From the cell containing the given text, extract its center point as (x, y) coordinate. 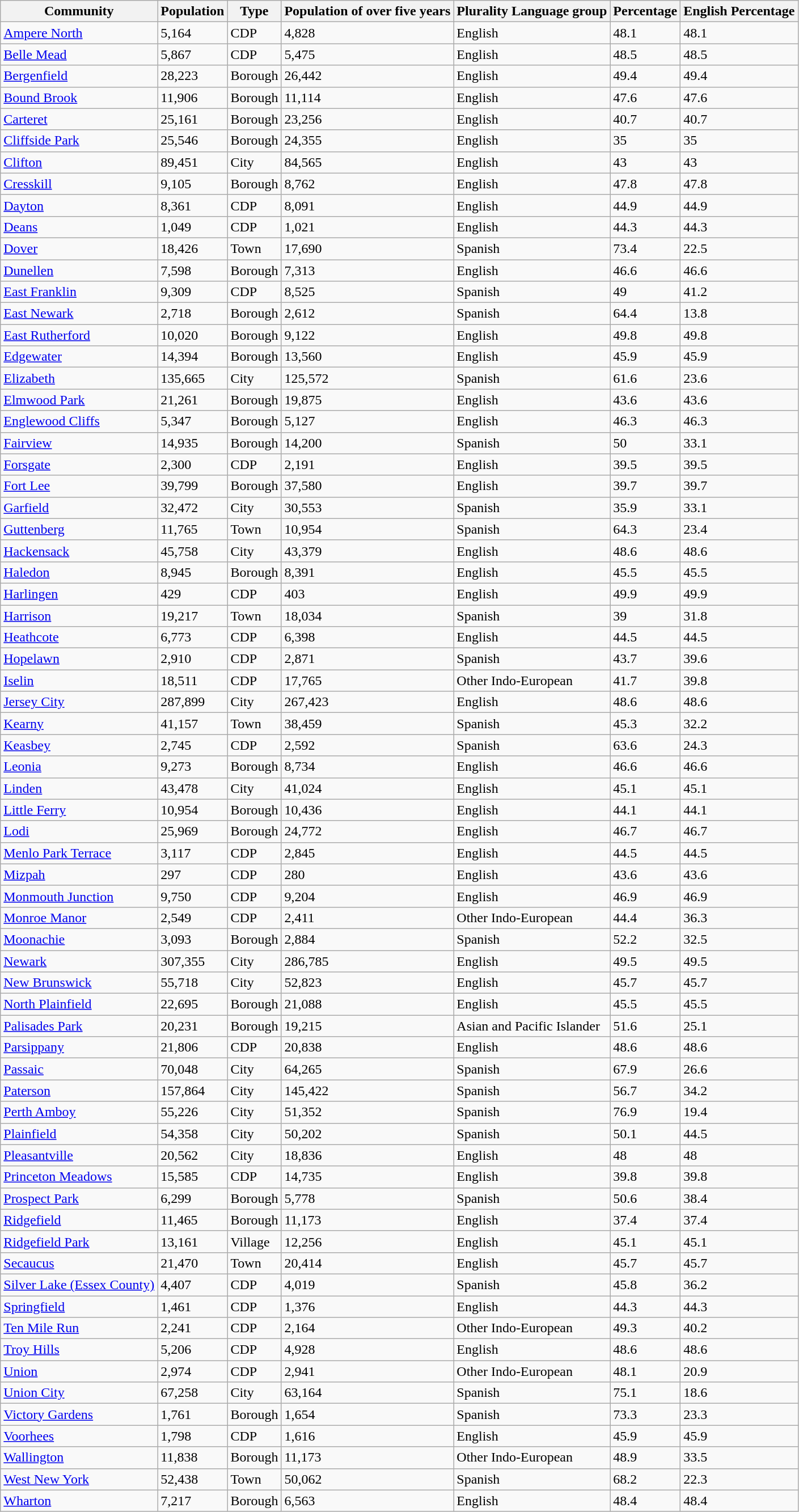
23.6 (739, 378)
Parsippany (79, 1048)
24,772 (367, 831)
2,941 (367, 1371)
17,690 (367, 248)
Monmouth Junction (79, 896)
286,785 (367, 961)
Haledon (79, 572)
13,560 (367, 357)
Lodi (79, 831)
11,906 (193, 98)
84,565 (367, 162)
73.3 (645, 1414)
50.6 (645, 1198)
Cresskill (79, 184)
8,525 (367, 292)
19.4 (739, 1112)
Wharton (79, 1501)
31.8 (739, 615)
70,048 (193, 1069)
28,223 (193, 76)
52.2 (645, 939)
7,217 (193, 1501)
43,379 (367, 551)
9,750 (193, 896)
19,875 (367, 400)
9,273 (193, 767)
40.2 (739, 1328)
Newark (79, 961)
8,945 (193, 572)
Ridgefield (79, 1220)
38,459 (367, 724)
51.6 (645, 1026)
2,745 (193, 745)
44.4 (645, 918)
Hopelawn (79, 659)
Jersey City (79, 702)
25.1 (739, 1026)
7,313 (367, 271)
21,088 (367, 1004)
13,161 (193, 1241)
135,665 (193, 378)
18,511 (193, 681)
48.9 (645, 1458)
18,836 (367, 1155)
Passaic (79, 1069)
2,845 (367, 853)
Moonachie (79, 939)
32.2 (739, 724)
45.8 (645, 1285)
Dayton (79, 205)
Elizabeth (79, 378)
21,806 (193, 1048)
11,838 (193, 1458)
54,358 (193, 1134)
18,426 (193, 248)
25,161 (193, 119)
11,465 (193, 1220)
15,585 (193, 1177)
Pleasantville (79, 1155)
267,423 (367, 702)
30,553 (367, 508)
8,391 (367, 572)
6,299 (193, 1198)
9,309 (193, 292)
18,034 (367, 615)
Monroe Manor (79, 918)
Fairview (79, 443)
Wallington (79, 1458)
9,204 (367, 896)
26,442 (367, 76)
12,256 (367, 1241)
East Newark (79, 314)
64.3 (645, 529)
Heathcote (79, 637)
35.9 (645, 508)
307,355 (193, 961)
2,191 (367, 464)
2,612 (367, 314)
63,164 (367, 1393)
Palisades Park (79, 1026)
5,778 (367, 1198)
2,718 (193, 314)
52,823 (367, 983)
32.5 (739, 939)
Little Ferry (79, 810)
Menlo Park Terrace (79, 853)
55,226 (193, 1112)
Deans (79, 227)
20,231 (193, 1026)
64.4 (645, 314)
Silver Lake (Essex County) (79, 1285)
14,200 (367, 443)
8,734 (367, 767)
145,422 (367, 1091)
49.3 (645, 1328)
Harrison (79, 615)
Village (254, 1241)
63.6 (645, 745)
41,024 (367, 788)
Guttenberg (79, 529)
6,398 (367, 637)
Belle Mead (79, 54)
5,867 (193, 54)
Union City (79, 1393)
Ampere North (79, 33)
5,164 (193, 33)
Dunellen (79, 271)
33.5 (739, 1458)
Perth Amboy (79, 1112)
Forsgate (79, 464)
13.8 (739, 314)
2,241 (193, 1328)
6,773 (193, 637)
1,761 (193, 1414)
1,021 (367, 227)
24.3 (739, 745)
18.6 (739, 1393)
68.2 (645, 1479)
8,361 (193, 205)
19,215 (367, 1026)
Troy Hills (79, 1350)
Linden (79, 788)
Voorhees (79, 1436)
1,376 (367, 1306)
1,461 (193, 1306)
Edgewater (79, 357)
11,114 (367, 98)
2,411 (367, 918)
New Brunswick (79, 983)
4,407 (193, 1285)
Dover (79, 248)
38.4 (739, 1198)
20,414 (367, 1263)
Prospect Park (79, 1198)
Union (79, 1371)
Type (254, 11)
Percentage (645, 11)
56.7 (645, 1091)
2,300 (193, 464)
Victory Gardens (79, 1414)
2,910 (193, 659)
73.4 (645, 248)
50.1 (645, 1134)
43,478 (193, 788)
22.5 (739, 248)
157,864 (193, 1091)
64,265 (367, 1069)
4,019 (367, 1285)
Clifton (79, 162)
67.9 (645, 1069)
Harlingen (79, 594)
9,105 (193, 184)
51,352 (367, 1112)
10,020 (193, 335)
English Percentage (739, 11)
3,093 (193, 939)
1,798 (193, 1436)
21,470 (193, 1263)
34.2 (739, 1091)
25,546 (193, 141)
West New York (79, 1479)
23,256 (367, 119)
1,049 (193, 227)
2,164 (367, 1328)
39 (645, 615)
23.4 (739, 529)
Garfield (79, 508)
67,258 (193, 1393)
2,974 (193, 1371)
25,969 (193, 831)
4,928 (367, 1350)
19,217 (193, 615)
403 (367, 594)
5,347 (193, 421)
9,122 (367, 335)
10,436 (367, 810)
4,828 (367, 33)
Hackensack (79, 551)
23.3 (739, 1414)
Population of over five years (367, 11)
36.3 (739, 918)
41.2 (739, 292)
49 (645, 292)
North Plainfield (79, 1004)
39.6 (739, 659)
41.7 (645, 681)
Asian and Pacific Islander (532, 1026)
1,654 (367, 1414)
287,899 (193, 702)
14,935 (193, 443)
Plainfield (79, 1134)
Ridgefield Park (79, 1241)
297 (193, 875)
39,799 (193, 486)
37,580 (367, 486)
Cliffside Park (79, 141)
41,157 (193, 724)
45.3 (645, 724)
61.6 (645, 378)
Community (79, 11)
5,206 (193, 1350)
26.6 (739, 1069)
Keasbey (79, 745)
Plurality Language group (532, 11)
Iselin (79, 681)
55,718 (193, 983)
52,438 (193, 1479)
11,765 (193, 529)
50,062 (367, 1479)
Kearny (79, 724)
22.3 (739, 1479)
2,884 (367, 939)
East Rutherford (79, 335)
21,261 (193, 400)
2,549 (193, 918)
43.7 (645, 659)
Springfield (79, 1306)
20,562 (193, 1155)
125,572 (367, 378)
17,765 (367, 681)
14,394 (193, 357)
Carteret (79, 119)
Fort Lee (79, 486)
2,592 (367, 745)
Bergenfield (79, 76)
5,475 (367, 54)
Mizpah (79, 875)
8,091 (367, 205)
22,695 (193, 1004)
2,871 (367, 659)
7,598 (193, 271)
5,127 (367, 421)
76.9 (645, 1112)
Population (193, 11)
3,117 (193, 853)
Princeton Meadows (79, 1177)
20,838 (367, 1048)
6,563 (367, 1501)
Elmwood Park (79, 400)
Ten Mile Run (79, 1328)
Englewood Cliffs (79, 421)
24,355 (367, 141)
14,735 (367, 1177)
36.2 (739, 1285)
Leonia (79, 767)
45,758 (193, 551)
89,451 (193, 162)
429 (193, 594)
50 (645, 443)
8,762 (367, 184)
20.9 (739, 1371)
East Franklin (79, 292)
280 (367, 875)
Secaucus (79, 1263)
1,616 (367, 1436)
Paterson (79, 1091)
Bound Brook (79, 98)
50,202 (367, 1134)
32,472 (193, 508)
75.1 (645, 1393)
